From the cell containing the given text, extract its center point as [x, y] coordinate. 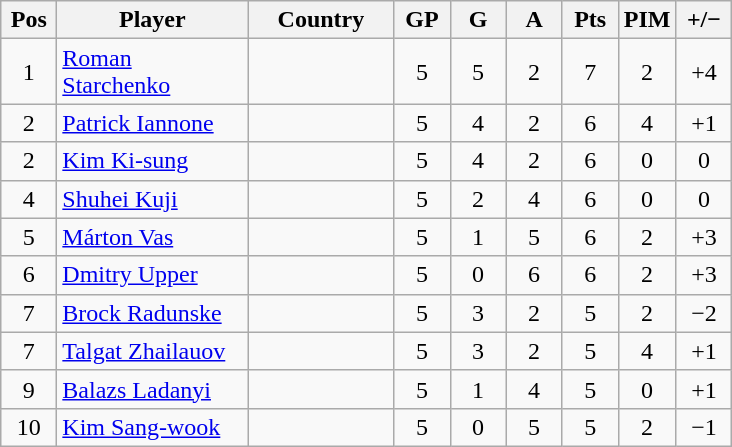
Kim Ki-sung [152, 161]
Player [152, 20]
Shuhei Kuji [152, 199]
GP [422, 20]
A [534, 20]
Kim Sang-wook [152, 427]
10 [29, 427]
+4 [704, 72]
−2 [704, 313]
Patrick Iannone [152, 123]
Country [321, 20]
Pts [590, 20]
PIM [647, 20]
Balazs Ladanyi [152, 389]
Brock Radunske [152, 313]
+/− [704, 20]
Roman Starchenko [152, 72]
Pos [29, 20]
−1 [704, 427]
Márton Vas [152, 237]
Dmitry Upper [152, 275]
Talgat Zhailauov [152, 351]
9 [29, 389]
G [478, 20]
